Find where the given text appears and provide that cell's center as (X, Y) coordinate. 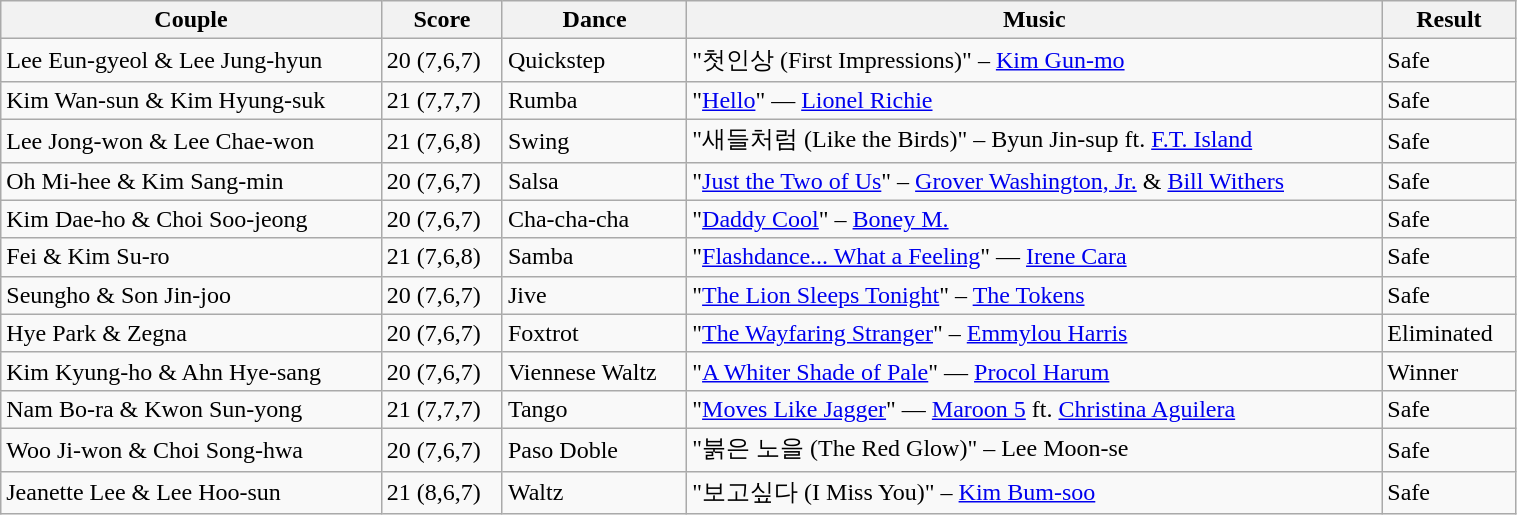
Kim Dae-ho & Choi Soo-jeong (192, 219)
"Hello" — Lionel Richie (1034, 100)
Winner (1449, 371)
Kim Wan-sun & Kim Hyung-suk (192, 100)
Foxtrot (594, 333)
Seungho & Son Jin-joo (192, 295)
Hye Park & Zegna (192, 333)
Rumba (594, 100)
"A Whiter Shade of Pale" — Procol Harum (1034, 371)
"붉은 노을 (The Red Glow)" – Lee Moon-se (1034, 450)
Viennese Waltz (594, 371)
Oh Mi-hee & Kim Sang-min (192, 181)
Paso Doble (594, 450)
Jeanette Lee & Lee Hoo-sun (192, 492)
Result (1449, 20)
"보고싶다 (I Miss You)" – Kim Bum-soo (1034, 492)
Kim Kyung-ho & Ahn Hye-sang (192, 371)
21 (8,6,7) (442, 492)
"Daddy Cool" – Boney M. (1034, 219)
"The Lion Sleeps Tonight" – The Tokens (1034, 295)
"Flashdance... What a Feeling" — Irene Cara (1034, 257)
Score (442, 20)
Tango (594, 409)
Eliminated (1449, 333)
Dance (594, 20)
"Just the Two of Us" – Grover Washington, Jr. & Bill Withers (1034, 181)
Woo Ji-won & Choi Song-hwa (192, 450)
"Moves Like Jagger" — Maroon 5 ft. Christina Aguilera (1034, 409)
Salsa (594, 181)
"The Wayfaring Stranger" – Emmylou Harris (1034, 333)
Waltz (594, 492)
"새들처럼 (Like the Birds)" – Byun Jin-sup ft. F.T. Island (1034, 140)
Nam Bo-ra & Kwon Sun-yong (192, 409)
Cha-cha-cha (594, 219)
Quickstep (594, 60)
Jive (594, 295)
Samba (594, 257)
"첫인상 (First Impressions)" – Kim Gun-mo (1034, 60)
Fei & Kim Su-ro (192, 257)
Lee Eun-gyeol & Lee Jung-hyun (192, 60)
Lee Jong-won & Lee Chae-won (192, 140)
Couple (192, 20)
Music (1034, 20)
Swing (594, 140)
